Capture the cell that displays the provided text and extract its [X, Y] central coordinate. 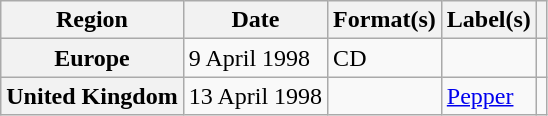
Europe [92, 58]
Region [92, 20]
Date [255, 20]
Pepper [488, 96]
Label(s) [488, 20]
Format(s) [385, 20]
9 April 1998 [255, 58]
13 April 1998 [255, 96]
CD [385, 58]
United Kingdom [92, 96]
